Locate the cell with the specified text and output its [x, y] center coordinate. 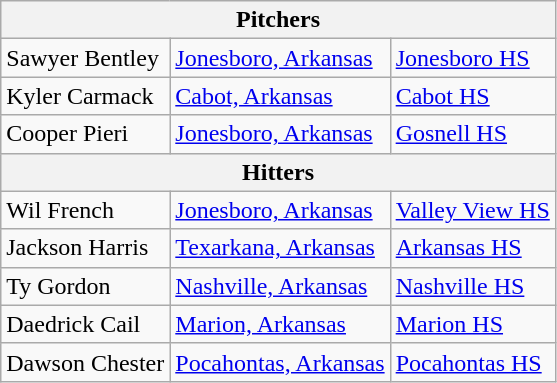
Dawson Chester [86, 362]
Kyler Carmack [86, 96]
Cooper Pieri [86, 134]
Daedrick Cail [86, 324]
Arkansas HS [472, 248]
Wil French [86, 210]
Jackson Harris [86, 248]
Cabot HS [472, 96]
Valley View HS [472, 210]
Jonesboro HS [472, 58]
Cabot, Arkansas [280, 96]
Pocahontas, Arkansas [280, 362]
Pocahontas HS [472, 362]
Pitchers [278, 20]
Marion HS [472, 324]
Hitters [278, 172]
Nashville HS [472, 286]
Sawyer Bentley [86, 58]
Marion, Arkansas [280, 324]
Nashville, Arkansas [280, 286]
Gosnell HS [472, 134]
Texarkana, Arkansas [280, 248]
Ty Gordon [86, 286]
